Capture the cell that displays the provided text and extract its [X, Y] central coordinate. 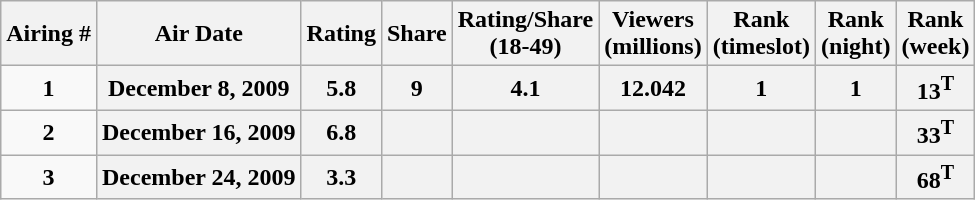
December 24, 2009 [198, 178]
Rank(timeslot) [761, 34]
December 16, 2009 [198, 132]
December 8, 2009 [198, 88]
Rating/Share(18-49) [526, 34]
3.3 [341, 178]
4.1 [526, 88]
Viewers(millions) [653, 34]
Rank(week) [936, 34]
12.042 [653, 88]
68T [936, 178]
6.8 [341, 132]
Share [416, 34]
2 [49, 132]
Air Date [198, 34]
33T [936, 132]
Rating [341, 34]
Airing # [49, 34]
5.8 [341, 88]
9 [416, 88]
Rank(night) [856, 34]
13T [936, 88]
3 [49, 178]
